Scan for the cell matching the given text and deliver its (X, Y) coordinate at center. 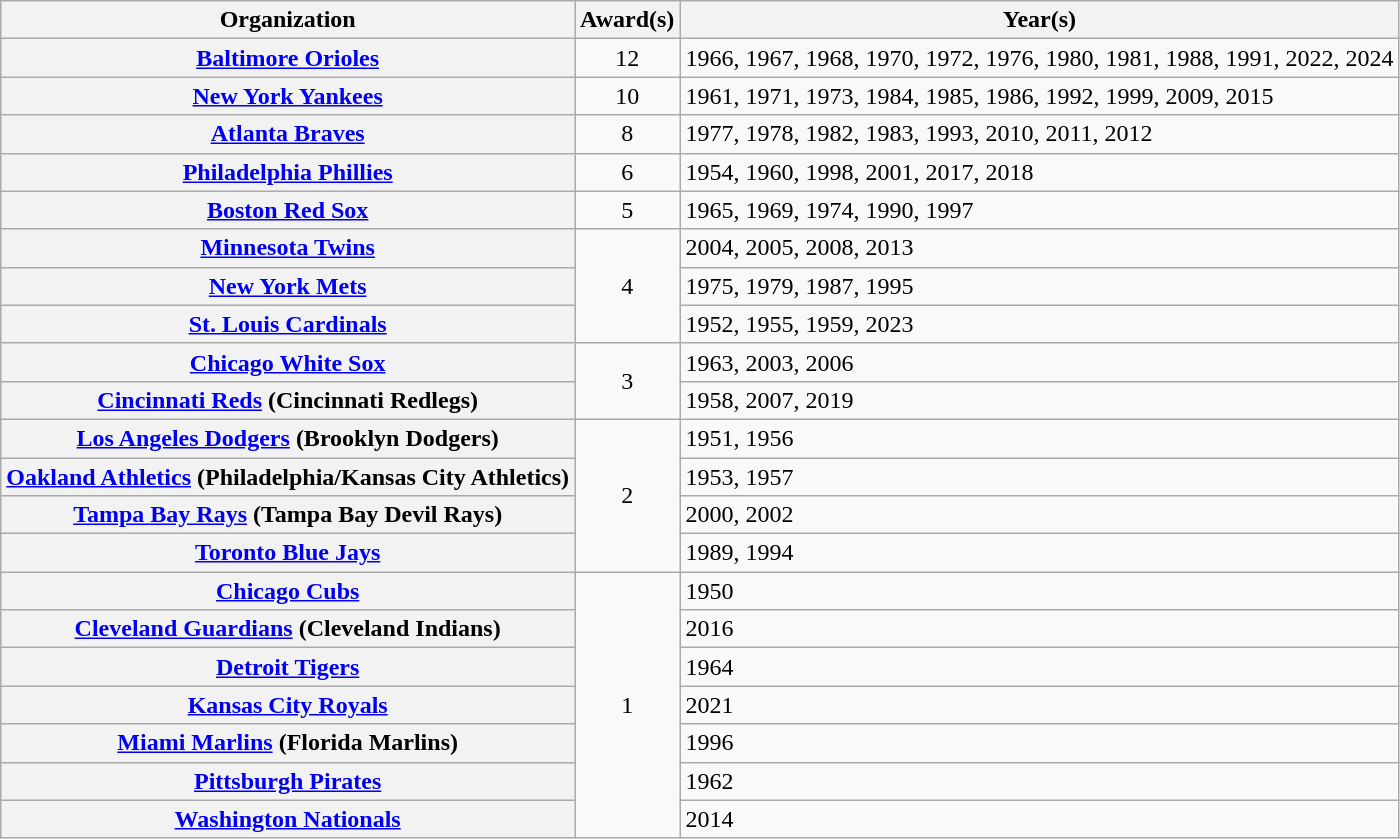
Cleveland Guardians (Cleveland Indians) (288, 629)
1961, 1971, 1973, 1984, 1985, 1986, 1992, 1999, 2009, 2015 (1040, 96)
Toronto Blue Jays (288, 553)
Baltimore Orioles (288, 58)
Tampa Bay Rays (Tampa Bay Devil Rays) (288, 515)
St. Louis Cardinals (288, 324)
1 (628, 705)
1954, 1960, 1998, 2001, 2017, 2018 (1040, 172)
2004, 2005, 2008, 2013 (1040, 248)
1996 (1040, 743)
Chicago White Sox (288, 362)
1965, 1969, 1974, 1990, 1997 (1040, 210)
Atlanta Braves (288, 134)
1963, 2003, 2006 (1040, 362)
1953, 1957 (1040, 477)
1950 (1040, 591)
Kansas City Royals (288, 705)
Philadelphia Phillies (288, 172)
New York Yankees (288, 96)
2000, 2002 (1040, 515)
Pittsburgh Pirates (288, 781)
10 (628, 96)
1964 (1040, 667)
New York Mets (288, 286)
1958, 2007, 2019 (1040, 400)
Year(s) (1040, 20)
Washington Nationals (288, 819)
1952, 1955, 1959, 2023 (1040, 324)
2016 (1040, 629)
Minnesota Twins (288, 248)
Award(s) (628, 20)
3 (628, 381)
Organization (288, 20)
Los Angeles Dodgers (Brooklyn Dodgers) (288, 438)
5 (628, 210)
12 (628, 58)
Miami Marlins (Florida Marlins) (288, 743)
1951, 1956 (1040, 438)
2 (628, 495)
1966, 1967, 1968, 1970, 1972, 1976, 1980, 1981, 1988, 1991, 2022, 2024 (1040, 58)
1962 (1040, 781)
8 (628, 134)
2021 (1040, 705)
2014 (1040, 819)
Detroit Tigers (288, 667)
6 (628, 172)
1977, 1978, 1982, 1983, 1993, 2010, 2011, 2012 (1040, 134)
Cincinnati Reds (Cincinnati Redlegs) (288, 400)
1989, 1994 (1040, 553)
Chicago Cubs (288, 591)
Oakland Athletics (Philadelphia/Kansas City Athletics) (288, 477)
1975, 1979, 1987, 1995 (1040, 286)
Boston Red Sox (288, 210)
4 (628, 286)
